From the cell containing the given text, extract its center point as (X, Y) coordinate. 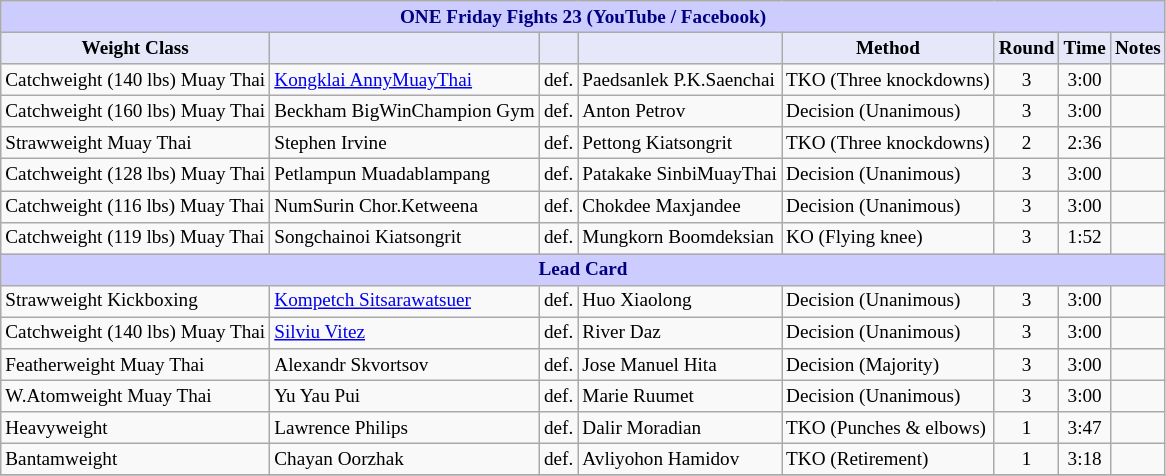
3:18 (1084, 460)
Catchweight (116 lbs) Muay Thai (136, 206)
Chayan Oorzhak (405, 460)
Chokdee Maxjandee (680, 206)
1:52 (1084, 238)
Method (888, 48)
ONE Friday Fights 23 (YouTube / Facebook) (584, 17)
Kompetch Sitsarawatsuer (405, 301)
Beckham BigWinChampion Gym (405, 111)
2:36 (1084, 143)
Avliyohon Hamidov (680, 460)
Jose Manuel Hita (680, 365)
Heavyweight (136, 428)
TKO (Punches & elbows) (888, 428)
Silviu Vitez (405, 333)
Kongklai AnnyMuayThai (405, 80)
Mungkorn Boomdeksian (680, 238)
Lead Card (584, 270)
W.Atomweight Muay Thai (136, 396)
TKO (Retirement) (888, 460)
Time (1084, 48)
Huo Xiaolong (680, 301)
Songchainoi Kiatsongrit (405, 238)
Pettong Kiatsongrit (680, 143)
Weight Class (136, 48)
KO (Flying knee) (888, 238)
Yu Yau Pui (405, 396)
Catchweight (128 lbs) Muay Thai (136, 175)
Stephen Irvine (405, 143)
Strawweight Muay Thai (136, 143)
Catchweight (160 lbs) Muay Thai (136, 111)
Marie Ruumet (680, 396)
Lawrence Philips (405, 428)
Anton Petrov (680, 111)
Strawweight Kickboxing (136, 301)
3:47 (1084, 428)
Bantamweight (136, 460)
Petlampun Muadablampang (405, 175)
Dalir Moradian (680, 428)
Catchweight (119 lbs) Muay Thai (136, 238)
2 (1026, 143)
Patakake SinbiMuayThai (680, 175)
Paedsanlek P.K.Saenchai (680, 80)
Notes (1138, 48)
NumSurin Chor.Ketweena (405, 206)
River Daz (680, 333)
Decision (Majority) (888, 365)
Alexandr Skvortsov (405, 365)
Round (1026, 48)
Featherweight Muay Thai (136, 365)
